Capture the cell that displays the provided text and extract its (X, Y) central coordinate. 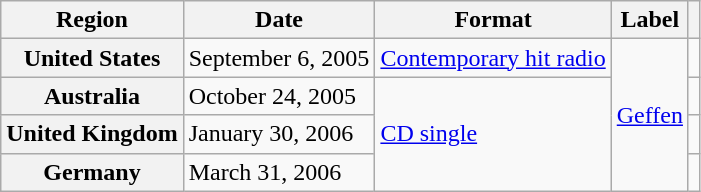
Format (493, 20)
Australia (92, 96)
Germany (92, 172)
Label (650, 20)
Geffen (650, 115)
Date (279, 20)
September 6, 2005 (279, 58)
CD single (493, 134)
United States (92, 58)
Contemporary hit radio (493, 58)
October 24, 2005 (279, 96)
United Kingdom (92, 134)
Region (92, 20)
March 31, 2006 (279, 172)
January 30, 2006 (279, 134)
